Scan for the cell matching the given text and deliver its (X, Y) coordinate at center. 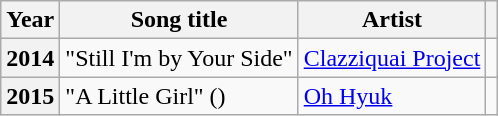
Year (30, 20)
2015 (30, 96)
Clazziquai Project (392, 58)
"Still I'm by Your Side" (179, 58)
"A Little Girl" () (179, 96)
Oh Hyuk (392, 96)
2014 (30, 58)
Song title (179, 20)
Artist (392, 20)
